For the text-containing cell, return its midpoint in (X, Y) coordinate format. 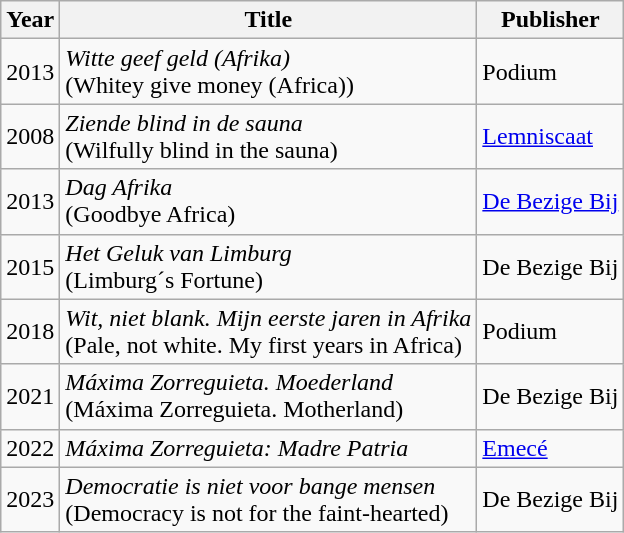
Máxima Zorreguieta. Moederland(Máxima Zorreguieta. Motherland) (268, 396)
2008 (30, 136)
Wit, niet blank. Mijn eerste jaren in Afrika(Pale, not white. My first years in Africa) (268, 332)
2015 (30, 266)
Democratie is niet voor bange mensen(Democracy is not for the faint-hearted) (268, 500)
Ziende blind in de sauna(Wilfully blind in the sauna) (268, 136)
Het Geluk van Limburg(Limburg´s Fortune) (268, 266)
2023 (30, 500)
Publisher (550, 20)
Year (30, 20)
2021 (30, 396)
Emecé (550, 448)
Title (268, 20)
Witte geef geld (Afrika)(Whitey give money (Africa)) (268, 72)
Máxima Zorreguieta: Madre Patria (268, 448)
2018 (30, 332)
Lemniscaat (550, 136)
Dag Afrika(Goodbye Africa) (268, 202)
2022 (30, 448)
